Output the [x, y] coordinate of the center of the cell containing the given text.  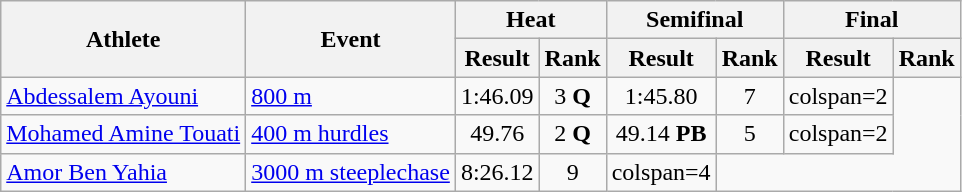
Abdessalem Ayouni [124, 96]
49.76 [497, 134]
colspan=4 [661, 172]
3 Q [572, 96]
2 Q [572, 134]
1:45.80 [661, 96]
Event [351, 39]
1:46.09 [497, 96]
Amor Ben Yahia [124, 172]
400 m hurdles [351, 134]
3000 m steeplechase [351, 172]
8:26.12 [497, 172]
Semifinal [694, 20]
800 m [351, 96]
Final [872, 20]
Athlete [124, 39]
Mohamed Amine Touati [124, 134]
Heat [530, 20]
7 [750, 96]
49.14 PB [661, 134]
9 [572, 172]
5 [750, 134]
